Capture the cell that displays the provided text and extract its (X, Y) central coordinate. 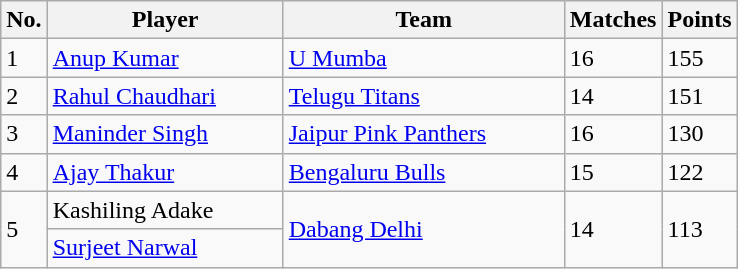
Points (700, 20)
Kashiling Adake (165, 210)
2 (24, 96)
130 (700, 134)
113 (700, 229)
Maninder Singh (165, 134)
Jaipur Pink Panthers (424, 134)
Bengaluru Bulls (424, 172)
Player (165, 20)
122 (700, 172)
Ajay Thakur (165, 172)
155 (700, 58)
3 (24, 134)
Anup Kumar (165, 58)
No. (24, 20)
15 (613, 172)
U Mumba (424, 58)
4 (24, 172)
1 (24, 58)
Dabang Delhi (424, 229)
151 (700, 96)
Matches (613, 20)
5 (24, 229)
Team (424, 20)
Rahul Chaudhari (165, 96)
Telugu Titans (424, 96)
Surjeet Narwal (165, 248)
